Locate the cell with the specified text and output its [X, Y] center coordinate. 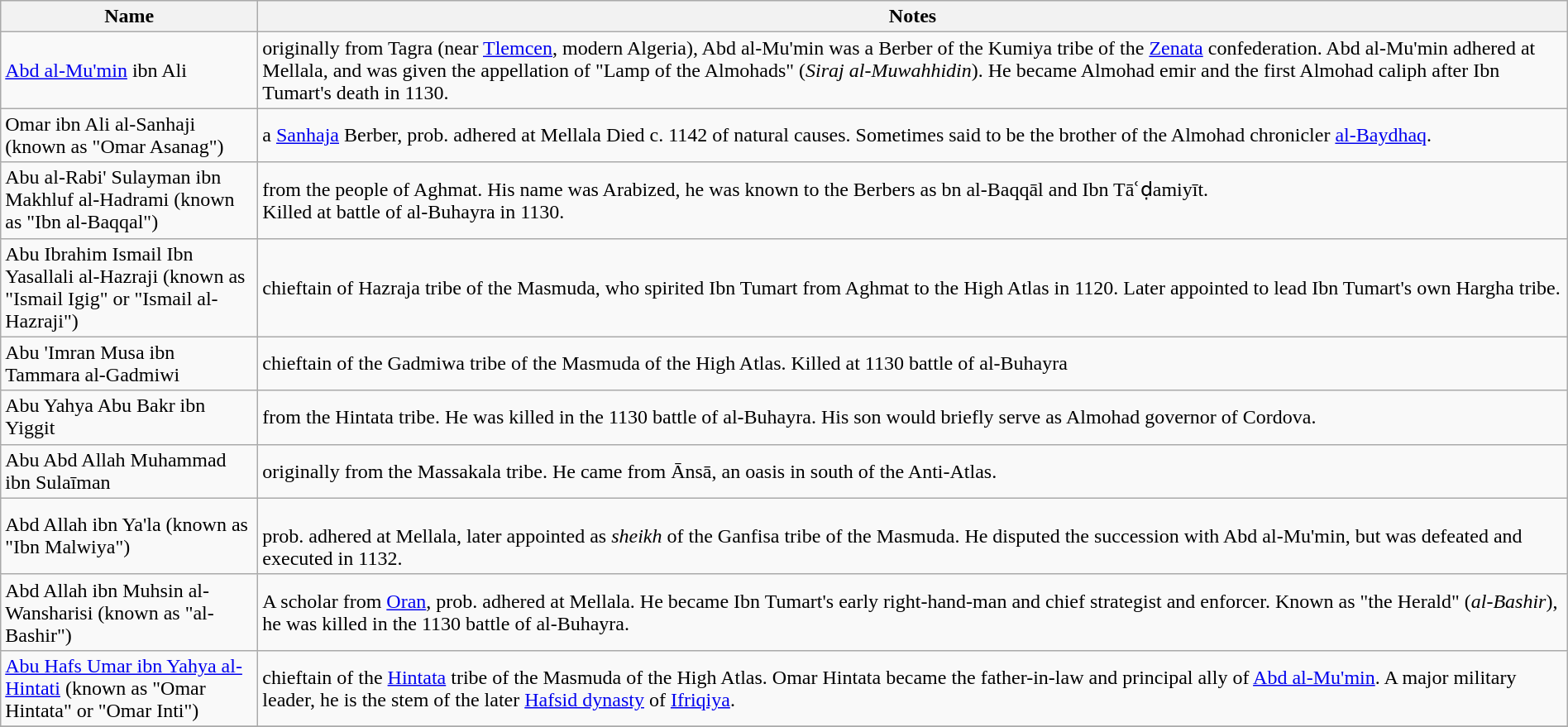
Abu Hafs Umar ibn Yahya al-Hintati (known as "Omar Hintata" or "Omar Inti") [129, 688]
chieftain of the Gadmiwa tribe of the Masmuda of the High Atlas. Killed at 1130 battle of al-Buhayra [913, 364]
Abu Yahya Abu Bakr ibn Yiggit [129, 417]
a Sanhaja Berber, prob. adhered at Mellala Died c. 1142 of natural causes. Sometimes said to be the brother of the Almohad chronicler al-Baydhaq. [913, 136]
Abd al-Mu'min ibn Ali [129, 70]
Omar ibn Ali al-Sanhaji (known as "Omar Asanag") [129, 136]
Abd Allah ibn Ya'la (known as "Ibn Malwiya") [129, 536]
Abu Ibrahim Ismail Ibn Yasallali al-Hazraji (known as "Ismail Igig" or "Ismail al-Hazraji") [129, 288]
Name [129, 17]
originally from the Massakala tribe. He came from Ānsā, an oasis in south of the Anti-Atlas. [913, 471]
Abu al-Rabi' Sulayman ibn Makhluf al-Hadrami (known as "Ibn al-Baqqal") [129, 200]
Abu Abd Allah Muhammad ibn Sulaīman [129, 471]
Abu 'Imran Musa ibn Tammara al-Gadmiwi [129, 364]
Notes [913, 17]
Abd Allah ibn Muhsin al-Wansharisi (known as "al-Bashir") [129, 612]
from the Hintata tribe. He was killed in the 1130 battle of al-Buhayra. His son would briefly serve as Almohad governor of Cordova. [913, 417]
